Detect which cell encompasses the target text, then output its [X, Y] center coordinate. 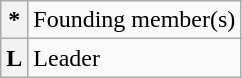
Leader [134, 58]
L [14, 58]
* [14, 20]
Founding member(s) [134, 20]
